Capture the cell that displays the provided text and extract its (X, Y) central coordinate. 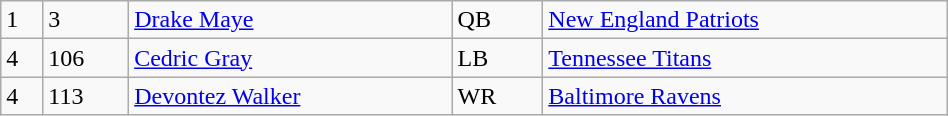
Baltimore Ravens (745, 96)
106 (86, 58)
Drake Maye (290, 20)
1 (22, 20)
QB (498, 20)
WR (498, 96)
LB (498, 58)
113 (86, 96)
New England Patriots (745, 20)
Cedric Gray (290, 58)
Tennessee Titans (745, 58)
Devontez Walker (290, 96)
3 (86, 20)
